Provide the [X, Y] coordinate of the cell's center where the given text is located.  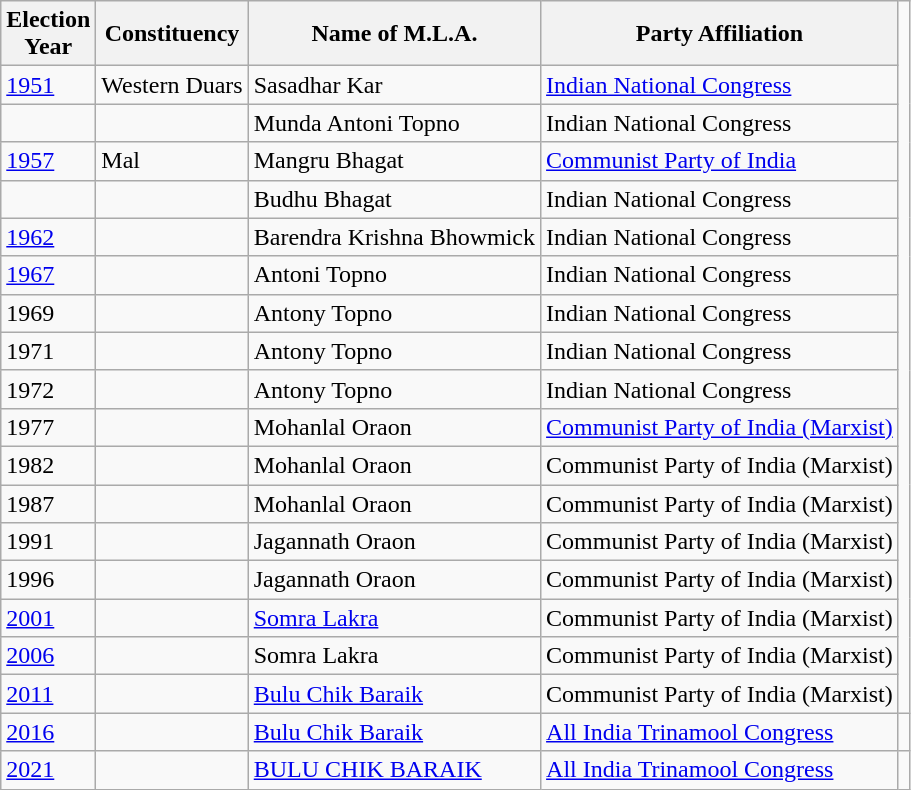
1996 [48, 580]
Sasadhar Kar [394, 85]
Name of M.L.A. [394, 34]
1977 [48, 427]
Communist Party of India [720, 161]
2011 [48, 694]
1962 [48, 237]
Constituency [172, 34]
1967 [48, 275]
Mangru Bhagat [394, 161]
Party Affiliation [720, 34]
Munda Antoni Topno [394, 123]
2021 [48, 770]
1972 [48, 389]
2001 [48, 618]
Budhu Bhagat [394, 199]
1991 [48, 542]
Election Year [48, 34]
Antoni Topno [394, 275]
Mal [172, 161]
Barendra Krishna Bhowmick [394, 237]
2016 [48, 732]
Western Duars [172, 85]
1951 [48, 85]
1957 [48, 161]
1987 [48, 503]
1971 [48, 351]
BULU CHIK BARAIK [394, 770]
1969 [48, 313]
1982 [48, 465]
2006 [48, 656]
